Return (x, y) of the center of cell containing provided text 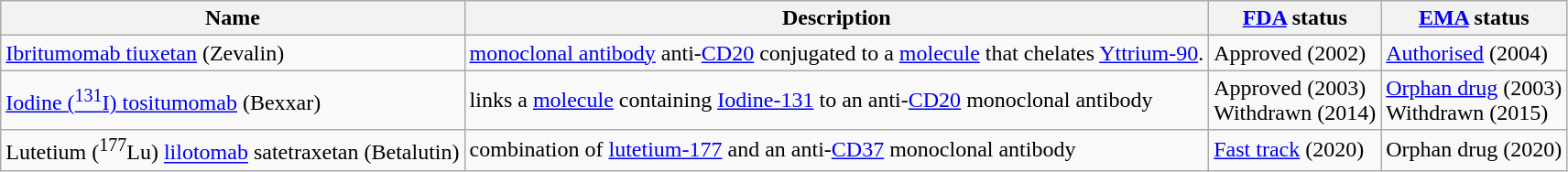
Iodine (131I) tositumomab (Bexxar) (233, 101)
Approved (2003) Withdrawn (2014) (1295, 101)
monoclonal antibody anti-CD20 conjugated to a molecule that chelates Yttrium-90. (837, 53)
FDA status (1295, 18)
Fast track (2020) (1295, 150)
Lutetium (177Lu) lilotomab satetraxetan (Betalutin) (233, 150)
Authorised (2004) (1475, 53)
Description (837, 18)
Approved (2002) (1295, 53)
Orphan drug (2020) (1475, 150)
EMA status (1475, 18)
Name (233, 18)
links a molecule containing Iodine-131 to an anti-CD20 monoclonal antibody (837, 101)
Ibritumomab tiuxetan (Zevalin) (233, 53)
Orphan drug (2003) Withdrawn (2015) (1475, 101)
combination of lutetium-177 and an anti-CD37 monoclonal antibody (837, 150)
